Extract the (x, y) coordinate from the center of the cell holding the provided text.  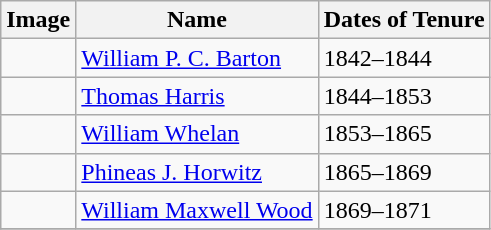
1853–1865 (404, 134)
Phineas J. Horwitz (197, 172)
William P. C. Barton (197, 58)
1865–1869 (404, 172)
Dates of Tenure (404, 20)
1842–1844 (404, 58)
1869–1871 (404, 210)
Image (38, 20)
1844–1853 (404, 96)
William Maxwell Wood (197, 210)
Name (197, 20)
William Whelan (197, 134)
Thomas Harris (197, 96)
